Identify which cell holds the provided text, then report its (X, Y) central coordinate. 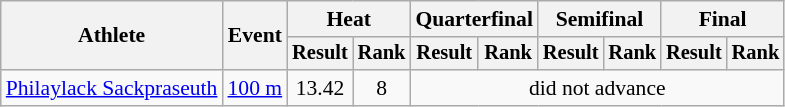
Quarterfinal (474, 19)
Philaylack Sackpraseuth (112, 88)
Heat (348, 19)
100 m (254, 88)
8 (382, 88)
did not advance (597, 88)
Final (722, 19)
Athlete (112, 36)
Semifinal (600, 19)
13.42 (320, 88)
Event (254, 36)
